Locate the cell with the specified text and output its [x, y] center coordinate. 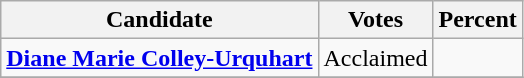
Acclaimed [376, 58]
Candidate [160, 20]
Diane Marie Colley-Urquhart [160, 58]
Votes [376, 20]
Percent [478, 20]
